Find where the given text appears and provide that cell's center as (X, Y) coordinate. 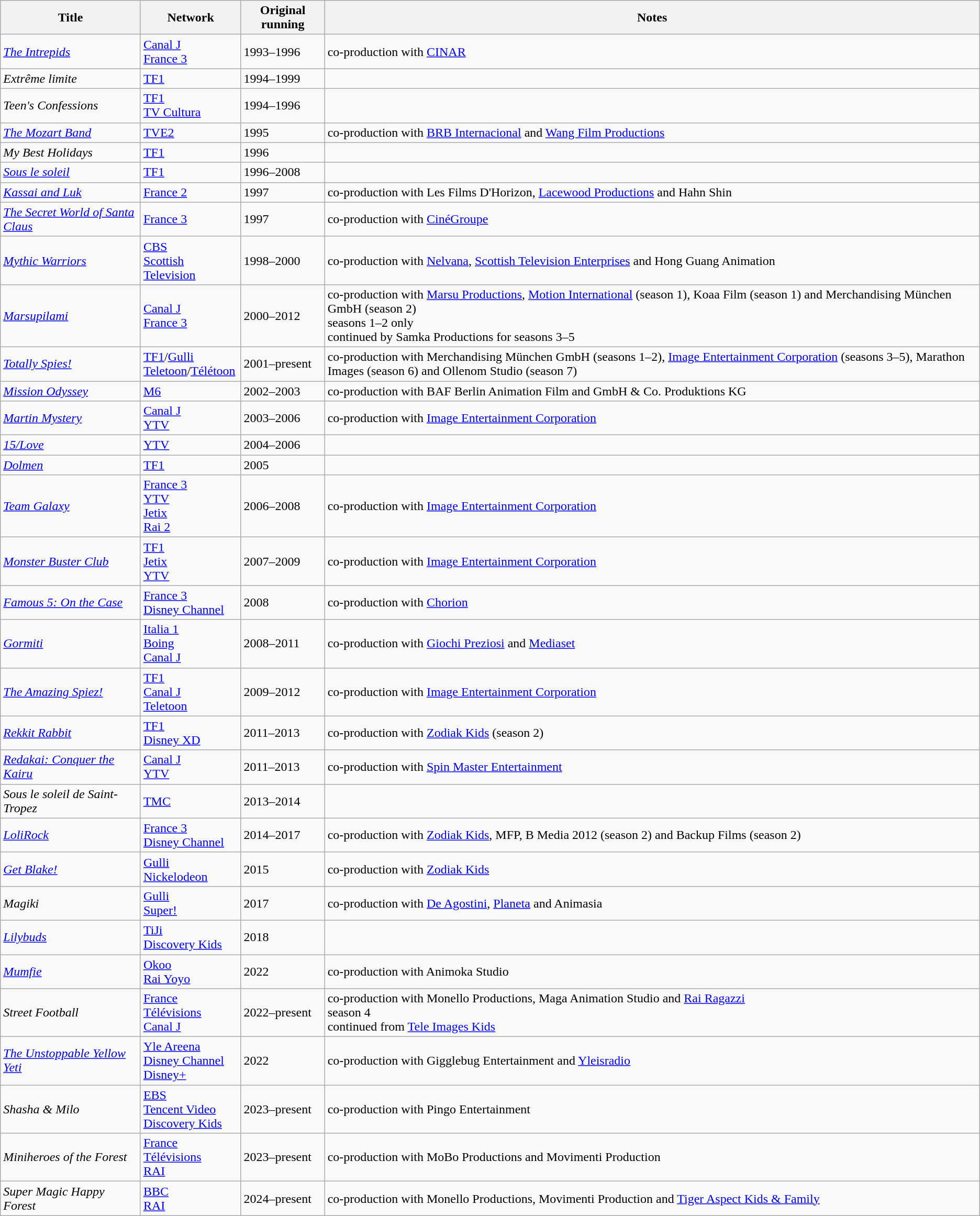
co-production with Giochi Preziosi and Mediaset (652, 644)
2001–present (283, 363)
2006–2008 (283, 506)
Italia 1BoingCanal J (191, 644)
co-production with Zodiak Kids (season 2) (652, 733)
co-production with Les Films D'Horizon, Lacewood Productions and Hahn Shin (652, 192)
Mission Odyssey (71, 391)
Famous 5: On the Case (71, 602)
Title (71, 18)
The Amazing Spiez! (71, 692)
My Best Holidays (71, 152)
Gormiti (71, 644)
2003–2006 (283, 418)
France 2 (191, 192)
co-production with BAF Berlin Animation Film and GmbH & Co. Produktions KG (652, 391)
co-production with Pingo Entertainment (652, 1109)
TF1TV Cultura (191, 106)
EBSTencent VideoDiscovery Kids (191, 1109)
Teen's Confessions (71, 106)
Kassai and Luk (71, 192)
Miniheroes of the Forest (71, 1157)
Sous le soleil de Saint-Tropez (71, 801)
Martin Mystery (71, 418)
Super Magic Happy Forest (71, 1198)
Extrême limite (71, 79)
Notes (652, 18)
2024–present (283, 1198)
GulliSuper! (191, 903)
Rekkit Rabbit (71, 733)
2015 (283, 869)
TMC (191, 801)
YTV (191, 445)
2014–2017 (283, 835)
1996 (283, 152)
Dolmen (71, 465)
2013–2014 (283, 801)
Redakai: Conquer the Kairu (71, 767)
co-production with Nelvana, Scottish Television Enterprises and Hong Guang Animation (652, 260)
Mumfie (71, 971)
Totally Spies! (71, 363)
co-production with Chorion (652, 602)
1995 (283, 132)
GulliNickelodeon (191, 869)
TF1JetixYTV (191, 561)
Shasha & Milo (71, 1109)
BBCRAI (191, 1198)
1994–1996 (283, 106)
1993–1996 (283, 51)
The Mozart Band (71, 132)
co-production with Zodiak Kids (652, 869)
France TélévisionsCanal J (191, 1013)
2008–2011 (283, 644)
Get Blake! (71, 869)
15/Love (71, 445)
Monster Buster Club (71, 561)
2008 (283, 602)
LoliRock (71, 835)
The Intrepids (71, 51)
co-production with Animoka Studio (652, 971)
1996–2008 (283, 172)
France 3YTVJetixRai 2 (191, 506)
Team Galaxy (71, 506)
Network (191, 18)
co-production with Monello Productions, Movimenti Production and Tiger Aspect Kids & Family (652, 1198)
co-production with Spin Master Entertainment (652, 767)
TVE2 (191, 132)
Magiki (71, 903)
Original running (283, 18)
France TélévisionsRAI (191, 1157)
2018 (283, 937)
2022–present (283, 1013)
Mythic Warriors (71, 260)
TF1Canal JTeletoon (191, 692)
2005 (283, 465)
co-production with Monello Productions, Maga Animation Studio and Rai Ragazziseason 4continued from Tele Images Kids (652, 1013)
Lilybuds (71, 937)
2009–2012 (283, 692)
TF1Disney XD (191, 733)
co-production with BRB Internacional and Wang Film Productions (652, 132)
OkooRai Yoyo (191, 971)
co-production with CINAR (652, 51)
France 3 (191, 219)
CBSScottish Television (191, 260)
co-production with Gigglebug Entertainment and Yleisradio (652, 1061)
2004–2006 (283, 445)
TF1/GulliTeletoon/Télétoon (191, 363)
co-production with De Agostini, Planeta and Animasia (652, 903)
co-production with CinéGroupe (652, 219)
2007–2009 (283, 561)
co-production with Zodiak Kids, MFP, B Media 2012 (season 2) and Backup Films (season 2) (652, 835)
2017 (283, 903)
2000–2012 (283, 315)
Sous le soleil (71, 172)
TiJiDiscovery Kids (191, 937)
Yle AreenaDisney ChannelDisney+ (191, 1061)
Marsupilami (71, 315)
1994–1999 (283, 79)
The Unstoppable Yellow Yeti (71, 1061)
1998–2000 (283, 260)
The Secret World of Santa Claus (71, 219)
M6 (191, 391)
2002–2003 (283, 391)
co-production with MoBo Productions and Movimenti Production (652, 1157)
Street Football (71, 1013)
